Identify which cell holds the provided text, then report its (X, Y) central coordinate. 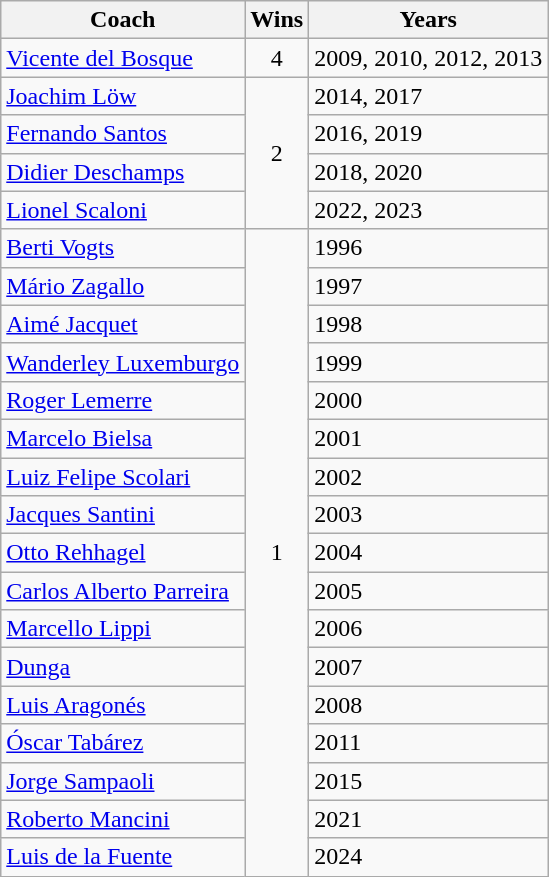
2001 (428, 438)
2022, 2023 (428, 210)
1999 (428, 362)
2002 (428, 477)
4 (277, 58)
Vicente del Bosque (123, 58)
Berti Vogts (123, 248)
2 (277, 153)
2009, 2010, 2012, 2013 (428, 58)
Wanderley Luxemburgo (123, 362)
Fernando Santos (123, 134)
2003 (428, 515)
2006 (428, 629)
Dunga (123, 667)
Lionel Scaloni (123, 210)
Mário Zagallo (123, 286)
2018, 2020 (428, 172)
1 (277, 552)
Wins (277, 20)
2005 (428, 591)
Jacques Santini (123, 515)
1996 (428, 248)
2015 (428, 781)
2016, 2019 (428, 134)
2008 (428, 705)
Carlos Alberto Parreira (123, 591)
1998 (428, 324)
2011 (428, 743)
Otto Rehhagel (123, 553)
1997 (428, 286)
2014, 2017 (428, 96)
Marcelo Bielsa (123, 438)
Roberto Mancini (123, 819)
2024 (428, 857)
Luis de la Fuente (123, 857)
Luis Aragonés (123, 705)
Marcello Lippi (123, 629)
Óscar Tabárez (123, 743)
Years (428, 20)
Coach (123, 20)
Jorge Sampaoli (123, 781)
2004 (428, 553)
2000 (428, 400)
2021 (428, 819)
Luiz Felipe Scolari (123, 477)
Joachim Löw (123, 96)
Didier Deschamps (123, 172)
Roger Lemerre (123, 400)
2007 (428, 667)
Aimé Jacquet (123, 324)
